Identify which cell holds the provided text, then report its [x, y] central coordinate. 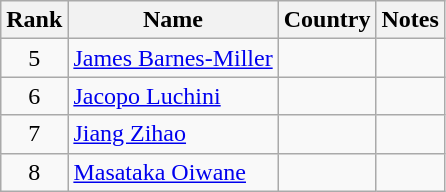
7 [34, 134]
Masataka Oiwane [173, 172]
Jacopo Luchini [173, 96]
Notes [410, 20]
6 [34, 96]
8 [34, 172]
Jiang Zihao [173, 134]
James Barnes-Miller [173, 58]
Rank [34, 20]
Country [327, 20]
5 [34, 58]
Name [173, 20]
